Extract the (x, y) coordinate from the center of the cell holding the provided text.  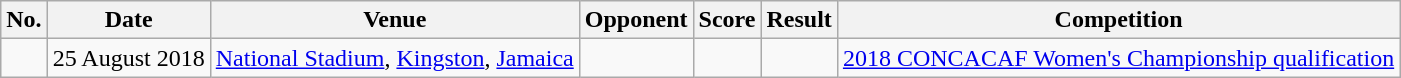
Competition (1118, 20)
Date (128, 20)
Venue (394, 20)
Opponent (636, 20)
Result (799, 20)
25 August 2018 (128, 58)
National Stadium, Kingston, Jamaica (394, 58)
Score (727, 20)
2018 CONCACAF Women's Championship qualification (1118, 58)
No. (24, 20)
